Find where the given text appears and provide that cell's center as [x, y] coordinate. 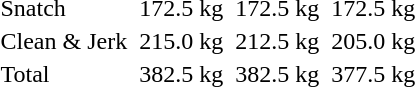
215.0 kg [182, 41]
212.5 kg [278, 41]
